Determine the (X, Y) coordinate at the center of the cell enclosing the given text.  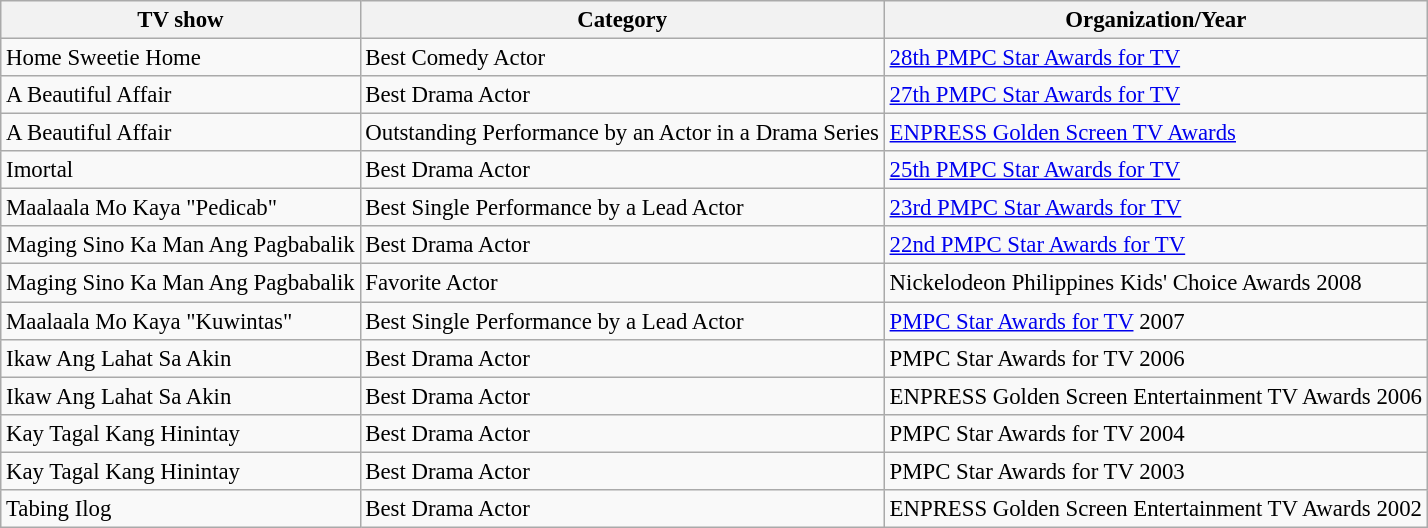
Favorite Actor (622, 283)
PMPC Star Awards for TV 2004 (1156, 433)
PMPC Star Awards for TV 2007 (1156, 321)
28th PMPC Star Awards for TV (1156, 58)
Home Sweetie Home (180, 58)
ENPRESS Golden Screen Entertainment TV Awards 2006 (1156, 396)
Maalaala Mo Kaya "Pedicab" (180, 208)
ENPRESS Golden Screen TV Awards (1156, 133)
25th PMPC Star Awards for TV (1156, 170)
27th PMPC Star Awards for TV (1156, 95)
Best Comedy Actor (622, 58)
Outstanding Performance by an Actor in a Drama Series (622, 133)
Tabing Ilog (180, 509)
TV show (180, 20)
PMPC Star Awards for TV 2003 (1156, 471)
ENPRESS Golden Screen Entertainment TV Awards 2002 (1156, 509)
Organization/Year (1156, 20)
22nd PMPC Star Awards for TV (1156, 245)
Maalaala Mo Kaya "Kuwintas" (180, 321)
23rd PMPC Star Awards for TV (1156, 208)
Nickelodeon Philippines Kids' Choice Awards 2008 (1156, 283)
PMPC Star Awards for TV 2006 (1156, 358)
Imortal (180, 170)
Category (622, 20)
